Provide the (x, y) coordinate of the cell's center where the given text is located.  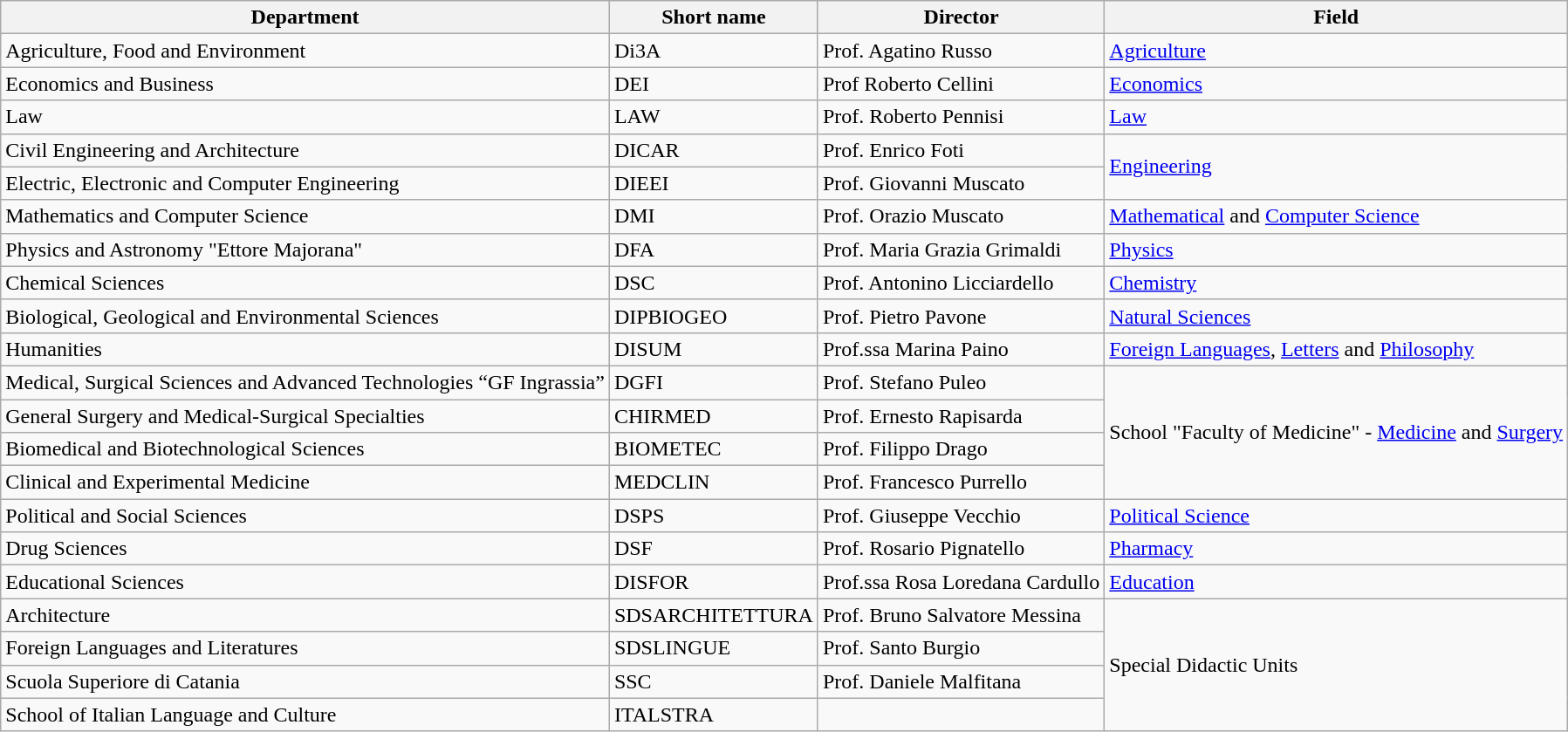
SSC (714, 681)
DISUM (714, 349)
DIEEI (714, 183)
Prof. Francesco Purrello (961, 482)
DSPS (714, 516)
Prof. Agatino Russo (961, 51)
Biological, Geological and Environmental Sciences (305, 316)
Chemistry (1337, 283)
ITALSTRA (714, 715)
LAW (714, 117)
DFA (714, 250)
Architecture (305, 615)
Scuola Superiore di Catania (305, 681)
Agriculture (1337, 51)
Mathematics and Computer Science (305, 216)
Field (1337, 17)
DEI (714, 84)
Chemical Sciences (305, 283)
Director (961, 17)
School of Italian Language and Culture (305, 715)
Prof. Daniele Malfitana (961, 681)
Prof. Giuseppe Vecchio (961, 516)
Prof. Stefano Puleo (961, 382)
DSF (714, 549)
Medical, Surgical Sciences and Advanced Technologies “GF Ingrassia” (305, 382)
Drug Sciences (305, 549)
BIOMETEC (714, 449)
DIPBIOGEO (714, 316)
Department (305, 17)
Physics (1337, 250)
Electric, Electronic and Computer Engineering (305, 183)
School "Faculty of Medicine" - Medicine and Surgery (1337, 432)
General Surgery and Medical-Surgical Specialties (305, 416)
CHIRMED (714, 416)
Short name (714, 17)
Foreign Languages and Literatures (305, 648)
Economics and Business (305, 84)
Prof. Santo Burgio (961, 648)
Prof. Rosario Pignatello (961, 549)
Prof. Orazio Muscato (961, 216)
Prof. Ernesto Rapisarda (961, 416)
DISFOR (714, 582)
Prof. Pietro Pavone (961, 316)
Pharmacy (1337, 549)
Natural Sciences (1337, 316)
DICAR (714, 150)
DMI (714, 216)
Prof. Antonino Licciardello (961, 283)
SDSARCHITETTURA (714, 615)
Education (1337, 582)
Di3A (714, 51)
Special Didactic Units (1337, 665)
Prof. Giovanni Muscato (961, 183)
Physics and Astronomy "Ettore Majorana" (305, 250)
Engineering (1337, 167)
Political and Social Sciences (305, 516)
DSC (714, 283)
Prof Roberto Cellini (961, 84)
Educational Sciences (305, 582)
Prof. Roberto Pennisi (961, 117)
Political Science (1337, 516)
Humanities (305, 349)
Foreign Languages, Letters and Philosophy (1337, 349)
Biomedical and Biotechnological Sciences (305, 449)
DGFI (714, 382)
Clinical and Experimental Medicine (305, 482)
Prof. Maria Grazia Grimaldi (961, 250)
Mathematical and Computer Science (1337, 216)
Economics (1337, 84)
MEDCLIN (714, 482)
Prof. Bruno Salvatore Messina (961, 615)
Prof.ssa Rosa Loredana Cardullo (961, 582)
SDSLINGUE (714, 648)
Prof. Filippo Drago (961, 449)
Prof.ssa Marina Paino (961, 349)
Prof. Enrico Foti (961, 150)
Civil Engineering and Architecture (305, 150)
Agriculture, Food and Environment (305, 51)
